Locate the cell with the specified text and output its [X, Y] center coordinate. 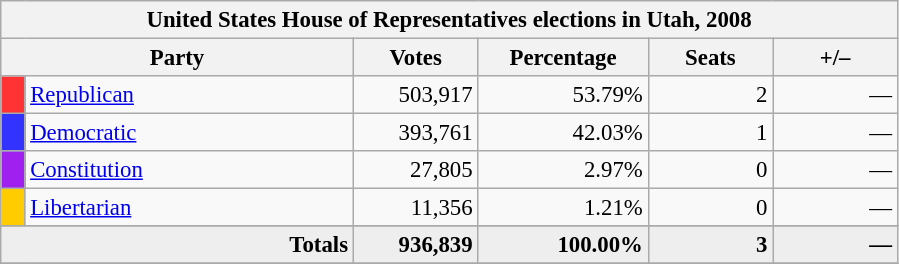
2.97% [563, 170]
11,356 [416, 208]
3 [710, 245]
53.79% [563, 95]
Republican [189, 95]
936,839 [416, 245]
1 [710, 133]
1.21% [563, 208]
Seats [710, 58]
United States House of Representatives elections in Utah, 2008 [450, 20]
Votes [416, 58]
42.03% [563, 133]
Percentage [563, 58]
503,917 [416, 95]
Totals [178, 245]
2 [710, 95]
393,761 [416, 133]
Party [178, 58]
27,805 [416, 170]
Libertarian [189, 208]
100.00% [563, 245]
Democratic [189, 133]
+/– [836, 58]
Constitution [189, 170]
